Identify which cell holds the provided text, then report its [x, y] central coordinate. 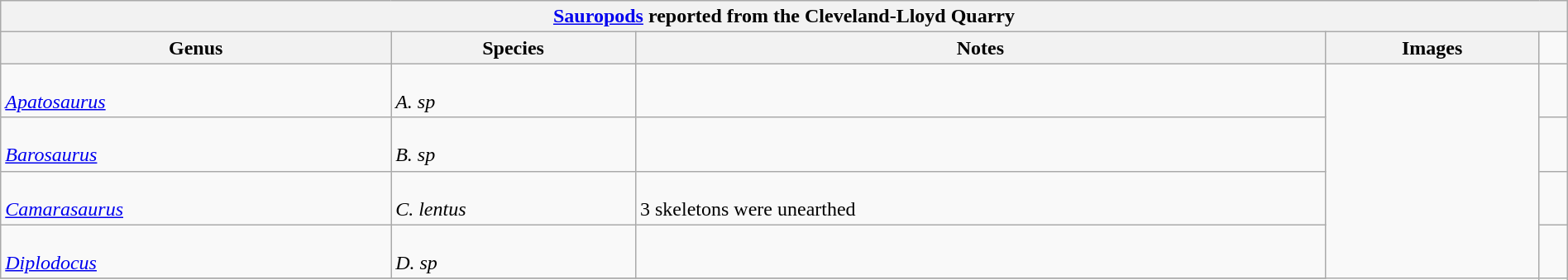
Species [514, 48]
Notes [980, 48]
C. lentus [514, 198]
Images [1432, 48]
D. sp [514, 251]
Camarasaurus [196, 198]
A. sp [514, 91]
3 skeletons were unearthed [980, 198]
Genus [196, 48]
Sauropods reported from the Cleveland-Lloyd Quarry [784, 17]
Diplodocus [196, 251]
Apatosaurus [196, 91]
Barosaurus [196, 144]
B. sp [514, 144]
